Return (X, Y) of the center of cell containing provided text 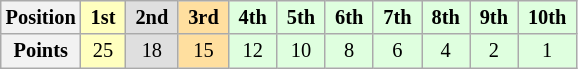
7th (397, 17)
5th (301, 17)
12 (253, 51)
8th (446, 17)
4 (446, 51)
Position (41, 17)
2 (494, 51)
4th (253, 17)
2nd (152, 17)
1st (104, 17)
25 (104, 51)
10 (301, 51)
18 (152, 51)
9th (494, 17)
6 (397, 51)
15 (203, 51)
6th (349, 17)
10th (547, 17)
1 (547, 51)
Points (41, 51)
8 (349, 51)
3rd (203, 17)
